Detect which cell encompasses the target text, then output its [X, Y] center coordinate. 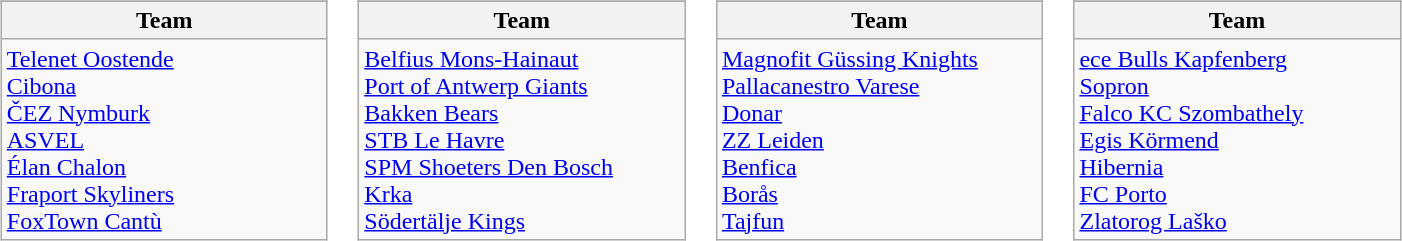
ece Bulls Kapfenberg Sopron Falco KC Szombathely Egis Körmend Hibernia FC Porto Zlatorog Laško [1237, 139]
Magnofit Güssing Knights Pallacanestro Varese Donar ZZ Leiden Benfica Borås Tajfun [879, 139]
Telenet Oostende Cibona ČEZ Nymburk ASVEL Élan Chalon Fraport Skyliners FoxTown Cantù [164, 139]
Belfius Mons-Hainaut Port of Antwerp Giants Bakken Bears STB Le Havre SPM Shoeters Den Bosch Krka Södertälje Kings [522, 139]
